Find where the given text appears and provide that cell's center as [X, Y] coordinate. 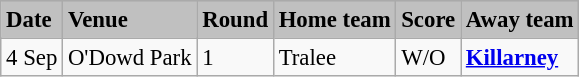
4 Sep [32, 57]
Date [32, 19]
1 [235, 57]
Score [428, 19]
O'Dowd Park [130, 57]
Killarney [519, 57]
Away team [519, 19]
Home team [334, 19]
Tralee [334, 57]
Venue [130, 19]
W/O [428, 57]
Round [235, 19]
